From the cell containing the given text, extract its center point as [X, Y] coordinate. 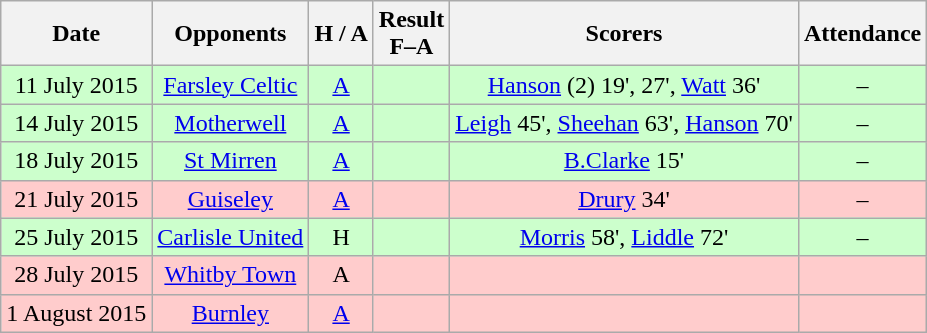
Farsley Celtic [230, 85]
Motherwell [230, 123]
H [341, 237]
Hanson (2) 19', 27', Watt 36' [624, 85]
Drury 34' [624, 199]
Carlisle United [230, 237]
Opponents [230, 34]
21 July 2015 [76, 199]
14 July 2015 [76, 123]
B.Clarke 15' [624, 161]
Scorers [624, 34]
Burnley [230, 313]
28 July 2015 [76, 275]
St Mirren [230, 161]
Whitby Town [230, 275]
25 July 2015 [76, 237]
Guiseley [230, 199]
Morris 58', Liddle 72' [624, 237]
Leigh 45', Sheehan 63', Hanson 70' [624, 123]
ResultF–A [411, 34]
Attendance [862, 34]
11 July 2015 [76, 85]
Date [76, 34]
1 August 2015 [76, 313]
H / A [341, 34]
18 July 2015 [76, 161]
